Return [x, y] of the center of cell containing provided text 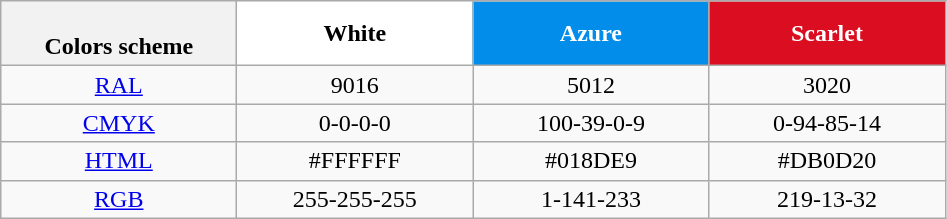
Scarlet [827, 34]
5012 [591, 85]
255-255-255 [355, 199]
0-94-85-14 [827, 123]
219-13-32 [827, 199]
#FFFFFF [355, 161]
9016 [355, 85]
Azure [591, 34]
0-0-0-0 [355, 123]
#018DE9 [591, 161]
1-141-233 [591, 199]
RGB [119, 199]
3020 [827, 85]
#DB0D20 [827, 161]
CMYK [119, 123]
RAL [119, 85]
Colors scheme [119, 34]
White [355, 34]
100-39-0-9 [591, 123]
HTML [119, 161]
